Extract the [x, y] coordinate from the center of the cell holding the provided text.  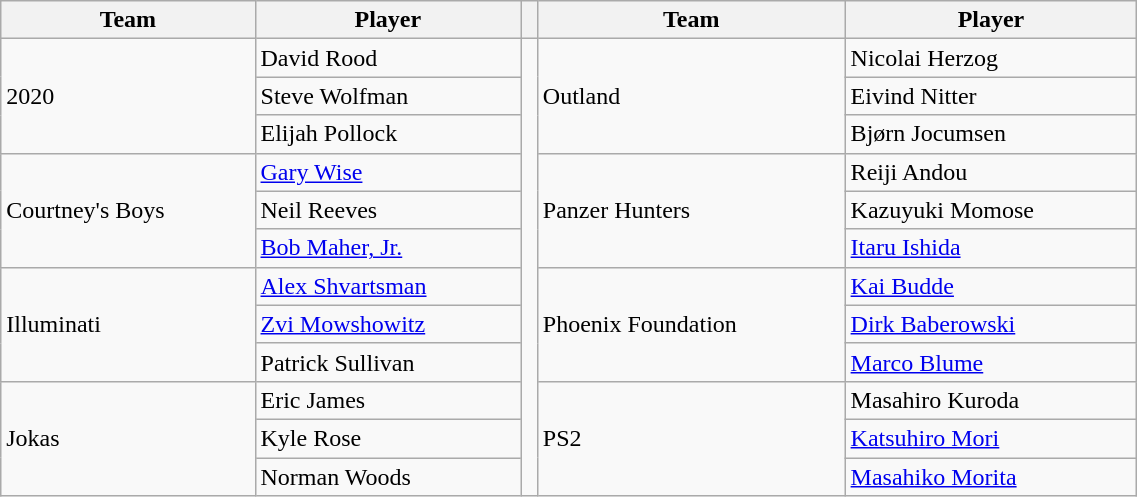
Illuminati [128, 324]
Alex Shvartsman [388, 286]
Eivind Nitter [991, 96]
Steve Wolfman [388, 96]
Masahiro Kuroda [991, 400]
Elijah Pollock [388, 134]
Kazuyuki Momose [991, 210]
Katsuhiro Mori [991, 438]
Courtney's Boys [128, 210]
Eric James [388, 400]
Kai Budde [991, 286]
Bob Maher, Jr. [388, 248]
Dirk Baberowski [991, 324]
2020 [128, 96]
Zvi Mowshowitz [388, 324]
Neil Reeves [388, 210]
Norman Woods [388, 477]
Outland [691, 96]
David Rood [388, 58]
Kyle Rose [388, 438]
Reiji Andou [991, 172]
Itaru Ishida [991, 248]
Panzer Hunters [691, 210]
Jokas [128, 438]
Phoenix Foundation [691, 324]
Patrick Sullivan [388, 362]
Marco Blume [991, 362]
Bjørn Jocumsen [991, 134]
PS2 [691, 438]
Masahiko Morita [991, 477]
Nicolai Herzog [991, 58]
Gary Wise [388, 172]
